Detect which cell encompasses the target text, then output its [x, y] center coordinate. 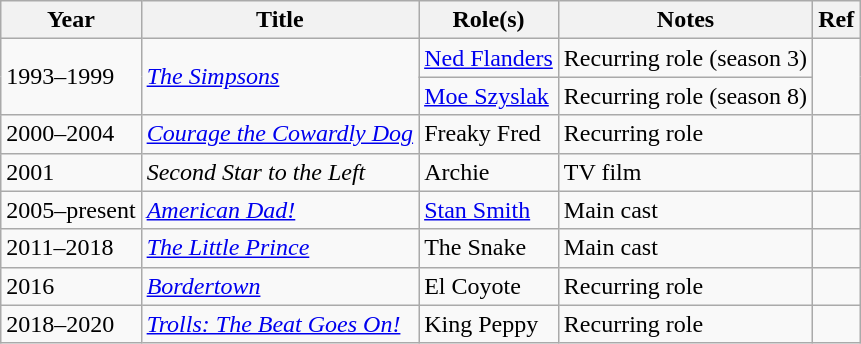
2005–present [71, 210]
Moe Szyslak [489, 96]
2000–2004 [71, 134]
Stan Smith [489, 210]
Ref [836, 20]
2001 [71, 172]
Title [280, 20]
Ned Flanders [489, 58]
1993–1999 [71, 77]
Courage the Cowardly Dog [280, 134]
Recurring role (season 3) [685, 58]
Recurring role (season 8) [685, 96]
Freaky Fred [489, 134]
El Coyote [489, 286]
Archie [489, 172]
2018–2020 [71, 324]
The Little Prince [280, 248]
The Simpsons [280, 77]
Trolls: The Beat Goes On! [280, 324]
Second Star to the Left [280, 172]
American Dad! [280, 210]
Role(s) [489, 20]
King Peppy [489, 324]
TV film [685, 172]
Bordertown [280, 286]
2016 [71, 286]
Notes [685, 20]
2011–2018 [71, 248]
Year [71, 20]
The Snake [489, 248]
